Capture the cell that displays the provided text and extract its [x, y] central coordinate. 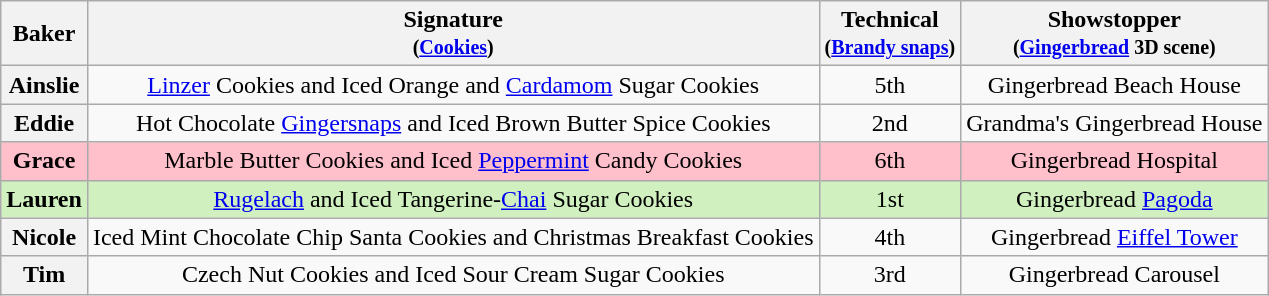
6th [890, 161]
3rd [890, 275]
Grace [44, 161]
Iced Mint Chocolate Chip Santa Cookies and Christmas Breakfast Cookies [453, 237]
Eddie [44, 123]
Czech Nut Cookies and Iced Sour Cream Sugar Cookies [453, 275]
2nd [890, 123]
Technical(Brandy snaps) [890, 34]
Gingerbread Beach House [1114, 85]
4th [890, 237]
Showstopper(Gingerbread 3D scene) [1114, 34]
Rugelach and Iced Tangerine-Chai Sugar Cookies [453, 199]
1st [890, 199]
Hot Chocolate Gingersnaps and Iced Brown Butter Spice Cookies [453, 123]
Gingerbread Hospital [1114, 161]
Linzer Cookies and Iced Orange and Cardamom Sugar Cookies [453, 85]
Gingerbread Pagoda [1114, 199]
Grandma's Gingerbread House [1114, 123]
Ainslie [44, 85]
Signature(Cookies) [453, 34]
Gingerbread Carousel [1114, 275]
Marble Butter Cookies and Iced Peppermint Candy Cookies [453, 161]
Tim [44, 275]
Lauren [44, 199]
5th [890, 85]
Baker [44, 34]
Gingerbread Eiffel Tower [1114, 237]
Nicole [44, 237]
